Capture the cell that displays the provided text and extract its (X, Y) central coordinate. 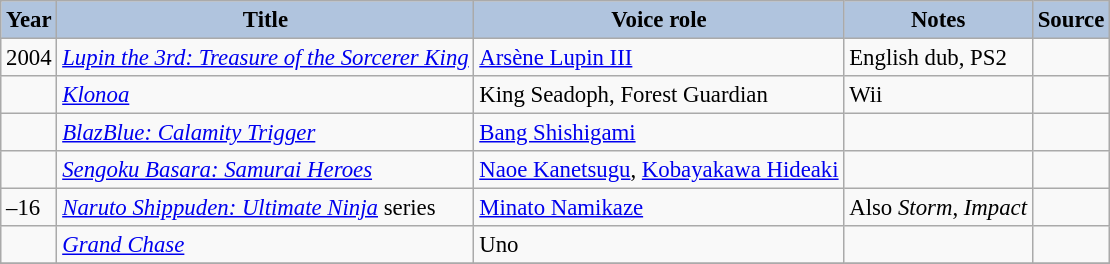
Minato Namikaze (659, 208)
Naoe Kanetsugu, Kobayakawa Hideaki (659, 170)
BlazBlue: Calamity Trigger (266, 133)
Naruto Shippuden: Ultimate Ninja series (266, 208)
Notes (938, 20)
2004 (29, 58)
Year (29, 20)
Also Storm, Impact (938, 208)
Source (1070, 20)
Sengoku Basara: Samurai Heroes (266, 170)
King Seadoph, Forest Guardian (659, 95)
Voice role (659, 20)
Wii (938, 95)
Uno (659, 245)
Bang Shishigami (659, 133)
Klonoa (266, 95)
Grand Chase (266, 245)
Title (266, 20)
English dub, PS2 (938, 58)
Lupin the 3rd: Treasure of the Sorcerer King (266, 58)
–16 (29, 208)
Arsène Lupin III (659, 58)
